For the text-containing cell, return its midpoint in [x, y] coordinate format. 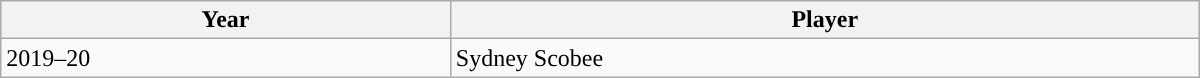
2019–20 [226, 58]
Sydney Scobee [824, 58]
Year [226, 20]
Player [824, 20]
